Return the (x, y) coordinate for the center point of the cell that contains the specified text.  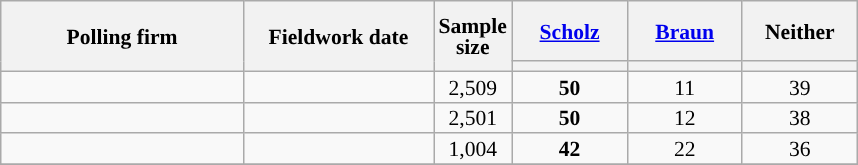
Braun (684, 31)
36 (800, 150)
11 (684, 86)
Neither (800, 31)
Samplesize (473, 36)
1,004 (473, 150)
Fieldwork date (338, 36)
42 (570, 150)
2,501 (473, 118)
22 (684, 150)
38 (800, 118)
Polling firm (122, 36)
2,509 (473, 86)
12 (684, 118)
39 (800, 86)
Scholz (570, 31)
